Extract the (X, Y) coordinate from the center of the cell holding the provided text.  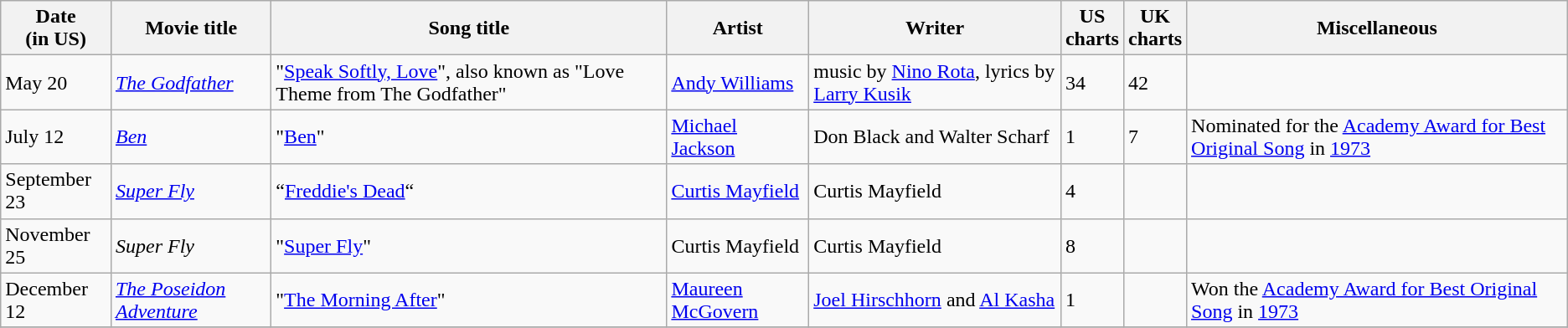
"The Morning After" (469, 300)
Date(in US) (56, 28)
“Freddie's Dead“ (469, 191)
Don Black and Walter Scharf (935, 137)
Nominated for the Academy Award for Best Original Song in 1973 (1377, 137)
December 12 (56, 300)
Won the Academy Award for Best Original Song in 1973 (1377, 300)
34 (1092, 82)
7 (1154, 137)
"Super Fly" (469, 246)
"Ben" (469, 137)
Miscellaneous (1377, 28)
music by Nino Rota, lyrics by Larry Kusik (935, 82)
May 20 (56, 82)
4 (1092, 191)
Movie title (191, 28)
Writer (935, 28)
July 12 (56, 137)
Artist (738, 28)
September 23 (56, 191)
8 (1092, 246)
The Godfather (191, 82)
Andy Williams (738, 82)
Song title (469, 28)
November 25 (56, 246)
The Poseidon Adventure (191, 300)
42 (1154, 82)
US charts (1092, 28)
Ben (191, 137)
Michael Jackson (738, 137)
Maureen McGovern (738, 300)
"Speak Softly, Love", also known as "Love Theme from The Godfather" (469, 82)
Joel Hirschhorn and Al Kasha (935, 300)
UKcharts (1154, 28)
